Locate the cell with the specified text and output its [X, Y] center coordinate. 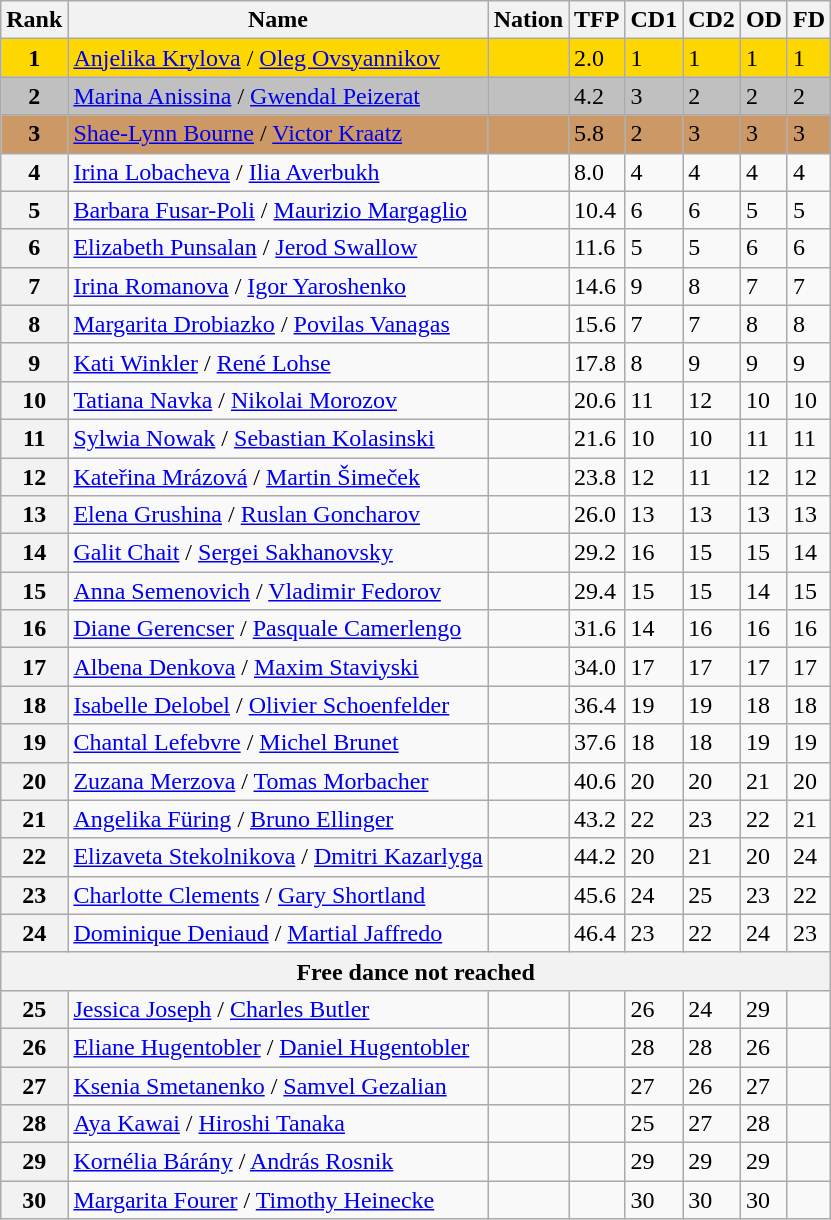
34.0 [597, 667]
Dominique Deniaud / Martial Jaffredo [278, 933]
Margarita Fourer / Timothy Heinecke [278, 1200]
5.8 [597, 134]
17.8 [597, 362]
4.2 [597, 96]
Anjelika Krylova / Oleg Ovsyannikov [278, 58]
23.8 [597, 477]
Rank [34, 20]
26.0 [597, 515]
Sylwia Nowak / Sebastian Kolasinski [278, 438]
FD [808, 20]
TFP [597, 20]
11.6 [597, 248]
CD2 [712, 20]
15.6 [597, 324]
Kateřina Mrázová / Martin Šimeček [278, 477]
Shae-Lynn Bourne / Victor Kraatz [278, 134]
21.6 [597, 438]
Kornélia Bárány / András Rosnik [278, 1162]
Free dance not reached [416, 971]
Nation [528, 20]
40.6 [597, 781]
CD1 [654, 20]
37.6 [597, 743]
Chantal Lefebvre / Michel Brunet [278, 743]
45.6 [597, 895]
Diane Gerencser / Pasquale Camerlengo [278, 629]
Ksenia Smetanenko / Samvel Gezalian [278, 1085]
43.2 [597, 819]
Name [278, 20]
29.4 [597, 591]
Tatiana Navka / Nikolai Morozov [278, 400]
Jessica Joseph / Charles Butler [278, 1009]
Angelika Füring / Bruno Ellinger [278, 819]
Irina Lobacheva / Ilia Averbukh [278, 172]
Isabelle Delobel / Olivier Schoenfelder [278, 705]
Eliane Hugentobler / Daniel Hugentobler [278, 1047]
29.2 [597, 553]
Aya Kawai / Hiroshi Tanaka [278, 1124]
Anna Semenovich / Vladimir Fedorov [278, 591]
Albena Denkova / Maxim Staviyski [278, 667]
Kati Winkler / René Lohse [278, 362]
Elena Grushina / Ruslan Goncharov [278, 515]
Zuzana Merzova / Tomas Morbacher [278, 781]
Elizabeth Punsalan / Jerod Swallow [278, 248]
10.4 [597, 210]
Irina Romanova / Igor Yaroshenko [278, 286]
14.6 [597, 286]
46.4 [597, 933]
Elizaveta Stekolnikova / Dmitri Kazarlyga [278, 857]
36.4 [597, 705]
31.6 [597, 629]
Charlotte Clements / Gary Shortland [278, 895]
44.2 [597, 857]
Margarita Drobiazko / Povilas Vanagas [278, 324]
8.0 [597, 172]
2.0 [597, 58]
20.6 [597, 400]
Galit Chait / Sergei Sakhanovsky [278, 553]
Marina Anissina / Gwendal Peizerat [278, 96]
OD [764, 20]
Barbara Fusar-Poli / Maurizio Margaglio [278, 210]
